Scan for the cell matching the given text and deliver its [x, y] coordinate at center. 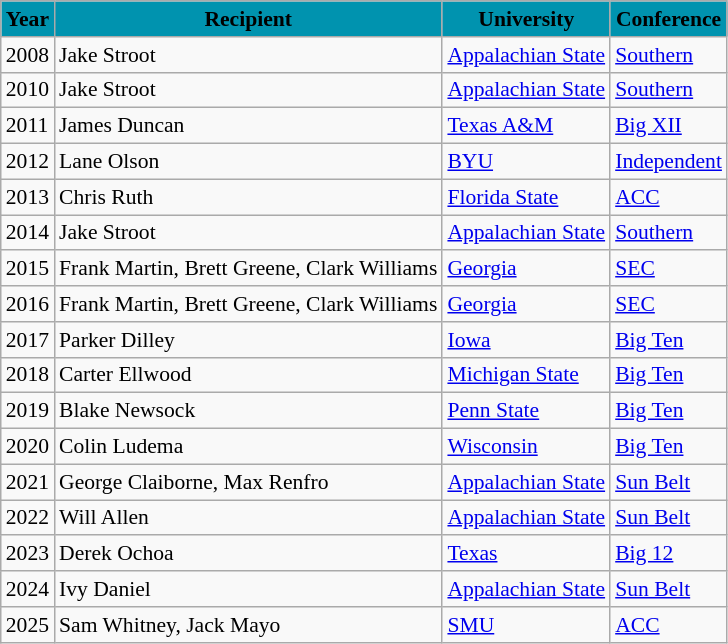
Derek Ochoa [248, 554]
Parker Dilley [248, 340]
Recipient [248, 19]
Blake Newsock [248, 411]
2024 [28, 589]
2014 [28, 233]
University [526, 19]
Iowa [526, 340]
2025 [28, 625]
2023 [28, 554]
Florida State [526, 197]
Conference [668, 19]
George Claiborne, Max Renfro [248, 482]
2012 [28, 162]
2008 [28, 55]
Colin Ludema [248, 447]
Michigan State [526, 375]
Will Allen [248, 518]
Chris Ruth [248, 197]
2011 [28, 126]
2015 [28, 269]
2013 [28, 197]
2022 [28, 518]
SMU [526, 625]
James Duncan [248, 126]
BYU [526, 162]
Wisconsin [526, 447]
Big 12 [668, 554]
Texas [526, 554]
2016 [28, 304]
Big XII [668, 126]
Texas A&M [526, 126]
2019 [28, 411]
Year [28, 19]
Penn State [526, 411]
2010 [28, 90]
Independent [668, 162]
Ivy Daniel [248, 589]
2021 [28, 482]
2018 [28, 375]
Carter Ellwood [248, 375]
Sam Whitney, Jack Mayo [248, 625]
2017 [28, 340]
Lane Olson [248, 162]
2020 [28, 447]
